Return the [x, y] coordinate for the center point of the cell that contains the specified text.  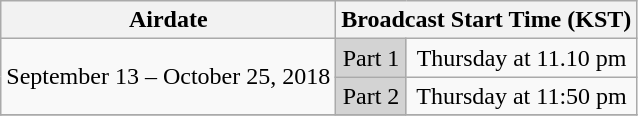
Thursday at 11.10 pm [522, 58]
Airdate [168, 20]
Broadcast Start Time (KST) [486, 20]
Thursday at 11:50 pm [522, 96]
September 13 – October 25, 2018 [168, 77]
Part 2 [371, 96]
Part 1 [371, 58]
